Return the (x, y) coordinate for the center point of the cell that contains the specified text.  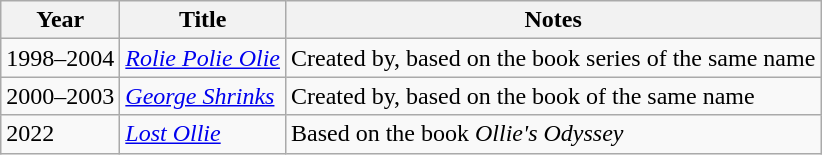
Notes (552, 20)
Lost Ollie (203, 134)
Title (203, 20)
Created by, based on the book series of the same name (552, 58)
Rolie Polie Olie (203, 58)
Based on the book Ollie's Odyssey (552, 134)
Year (60, 20)
Created by, based on the book of the same name (552, 96)
2000–2003 (60, 96)
2022 (60, 134)
George Shrinks (203, 96)
1998–2004 (60, 58)
